Capture the cell that displays the provided text and extract its (X, Y) central coordinate. 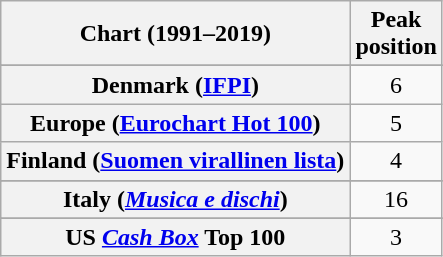
Chart (1991–2019) (176, 34)
16 (396, 199)
4 (396, 161)
6 (396, 85)
US Cash Box Top 100 (176, 237)
3 (396, 237)
Finland (Suomen virallinen lista) (176, 161)
Peakposition (396, 34)
Denmark (IFPI) (176, 85)
Italy (Musica e dischi) (176, 199)
5 (396, 123)
Europe (Eurochart Hot 100) (176, 123)
